Find where the given text appears and provide that cell's center as [x, y] coordinate. 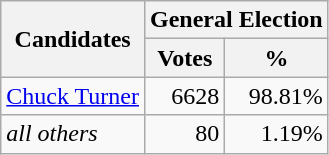
all others [73, 134]
98.81% [276, 96]
Candidates [73, 39]
% [276, 58]
Chuck Turner [73, 96]
6628 [184, 96]
80 [184, 134]
Votes [184, 58]
1.19% [276, 134]
General Election [236, 20]
